Return the [X, Y] coordinate for the center point of the cell that contains the specified text.  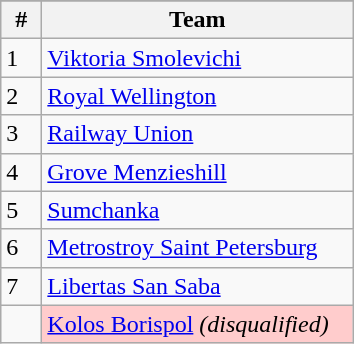
Metrostroy Saint Petersburg [198, 248]
2 [22, 96]
1 [22, 58]
Sumchanka [198, 210]
5 [22, 210]
3 [22, 134]
Team [198, 20]
Railway Union [198, 134]
Viktoria Smolevichi [198, 58]
Grove Menzieshill [198, 172]
4 [22, 172]
Libertas San Saba [198, 286]
Royal Wellington [198, 96]
# [22, 20]
7 [22, 286]
Kolos Borispol (disqualified) [198, 324]
6 [22, 248]
